Search for the cell housing the specified text and yield its (x, y) center coordinate. 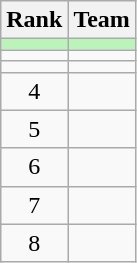
6 (34, 167)
7 (34, 205)
Rank (34, 20)
Team (102, 20)
8 (34, 243)
5 (34, 129)
4 (34, 91)
